Return the [x, y] coordinate for the center point of the cell that contains the specified text.  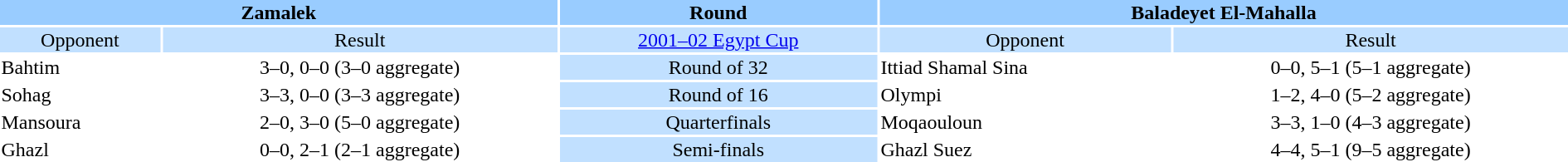
Moqaouloun [1025, 122]
2001–02 Egypt Cup [718, 40]
1–2, 4–0 (5–2 aggregate) [1371, 95]
3–3, 1–0 (4–3 aggregate) [1371, 122]
Baladeyet El-Mahalla [1224, 12]
Bahtim [80, 67]
Round of 32 [718, 67]
Mansoura [80, 122]
3–3, 0–0 (3–3 aggregate) [360, 95]
3–0, 0–0 (3–0 aggregate) [360, 67]
0–0, 2–1 (2–1 aggregate) [360, 150]
Ittiad Shamal Sina [1025, 67]
0–0, 5–1 (5–1 aggregate) [1371, 67]
Ghazl Suez [1025, 150]
Sohag [80, 95]
Semi-finals [718, 150]
Olympi [1025, 95]
4–4, 5–1 (9–5 aggregate) [1371, 150]
Round of 16 [718, 95]
Ghazl [80, 150]
Quarterfinals [718, 122]
2–0, 3–0 (5–0 aggregate) [360, 122]
Round [718, 12]
Zamalek [279, 12]
